Scan for the cell matching the given text and deliver its [X, Y] coordinate at center. 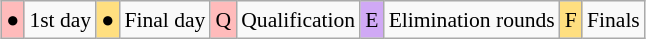
1st day [60, 20]
Elimination rounds [472, 20]
E [372, 20]
Qualification [298, 20]
F [571, 20]
Finals [614, 20]
Q [223, 20]
Final day [164, 20]
